From the cell containing the given text, extract its center point as (x, y) coordinate. 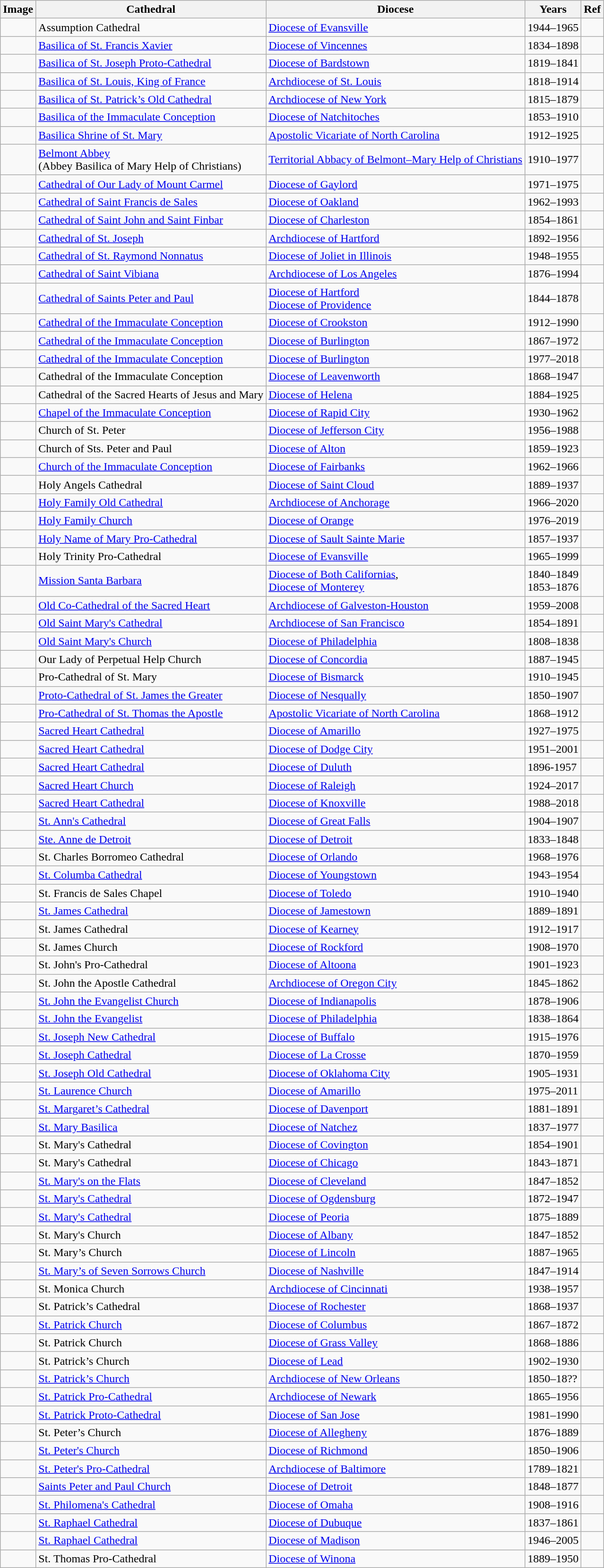
St. Peter's Pro-Cathedral (151, 1469)
Cathedral of Saint John and Saint Finbar (151, 220)
Sacred Heart Church (151, 785)
1951–2001 (553, 749)
Diocese of Helena (396, 395)
Cathedral of Saint Vibiana (151, 274)
1966–2020 (553, 502)
1905–1931 (553, 1073)
Diocese of Covington (396, 1145)
1859–1923 (553, 448)
1884–1925 (553, 395)
Basilica Shrine of St. Mary (151, 135)
Basilica of St. Patrick’s Old Cathedral (151, 99)
1850–1907 (553, 695)
Diocese of Saint Cloud (396, 484)
1908–1970 (553, 947)
1901–1923 (553, 965)
1962–1966 (553, 466)
St. Mary's on the Flats (151, 1181)
Diocese of Great Falls (396, 821)
St. Patrick’s Cathedral (151, 1307)
Years (553, 9)
Diocese of HartfordDiocese of Providence (396, 299)
St. Joseph Cathedral (151, 1055)
1870–1959 (553, 1055)
1912–1925 (553, 135)
1853–1910 (553, 117)
1889–1937 (553, 484)
1930–1962 (553, 413)
Image (18, 9)
Diocese of Fairbanks (396, 466)
1837–1861 (553, 1523)
1927–1975 (553, 731)
Diocese of Omaha (396, 1505)
1843–1871 (553, 1163)
1838–1864 (553, 1019)
Territorial Abbacy of Belmont–Mary Help of Christians (396, 160)
1915–1976 (553, 1037)
Diocese of Bismarck (396, 677)
1946–2005 (553, 1541)
Diocese of Altoona (396, 965)
Ref (593, 9)
Ste. Anne de Detroit (151, 839)
St. Peter’s Church (151, 1433)
1910–1940 (553, 893)
Diocese of Duluth (396, 767)
St. John's Pro-Cathedral (151, 965)
Belmont Abbey(Abbey Basilica of Mary Help of Christians) (151, 160)
St. Mary’s of Seven Sorrows Church (151, 1271)
St. Joseph Old Cathedral (151, 1073)
Archdiocese of Baltimore (396, 1469)
Diocese of Indianapolis (396, 1001)
1924–2017 (553, 785)
Cathedral of Our Lady of Mount Carmel (151, 184)
Diocese of La Crosse (396, 1055)
1868–1912 (553, 713)
Old Co-Cathedral of the Sacred Heart (151, 605)
Chapel of the Immaculate Conception (151, 413)
Archdiocese of St. Louis (396, 81)
1865–1956 (553, 1396)
Cathedral of St. Raymond Nonnatus (151, 256)
1887–1945 (553, 659)
Holy Family Old Cathedral (151, 502)
Archdiocese of New Orleans (396, 1378)
Cathedral of St. Joseph (151, 238)
Diocese of Natchez (396, 1127)
Saints Peter and Paul Church (151, 1487)
Diocese of Lead (396, 1361)
Diocese of Toledo (396, 893)
Our Lady of Perpetual Help Church (151, 659)
1789–1821 (553, 1469)
Basilica of St. Joseph Proto-Cathedral (151, 63)
St. Patrick Proto-Cathedral (151, 1414)
1912–1990 (553, 323)
Diocese of Bardstown (396, 63)
1850–18?? (553, 1378)
Diocese of Madison (396, 1541)
1833–1848 (553, 839)
Diocese of Chicago (396, 1163)
Diocese of Dubuque (396, 1523)
Archdiocese of Galveston-Houston (396, 605)
1976–2019 (553, 520)
Old Saint Mary's Cathedral (151, 623)
Mission Santa Barbara (151, 581)
St. Joseph New Cathedral (151, 1037)
1850–1906 (553, 1451)
Diocese of Gaylord (396, 184)
Diocese of Joliet in Illinois (396, 256)
1981–1990 (553, 1414)
1887–1965 (553, 1253)
St. John the Evangelist (151, 1019)
Church of St. Peter (151, 431)
1971–1975 (553, 184)
Archdiocese of Anchorage (396, 502)
Archdiocese of Newark (396, 1396)
St. James Church (151, 947)
1867–1972 (553, 341)
1848–1877 (553, 1487)
1965–1999 (553, 557)
Old Saint Mary's Church (151, 641)
Pro-Cathedral of St. Thomas the Apostle (151, 713)
Archdiocese of Oregon City (396, 983)
Archdiocese of San Francisco (396, 623)
1944–1965 (553, 27)
1840–18491853–1876 (553, 581)
1815–1879 (553, 99)
Basilica of the Immaculate Conception (151, 117)
St. Patrick Pro-Cathedral (151, 1396)
Diocese of Oakland (396, 202)
Diocese of Nesqually (396, 695)
Pro-Cathedral of St. Mary (151, 677)
Diocese of Rockford (396, 947)
Diocese of Charleston (396, 220)
Diocese of Youngstown (396, 875)
Diocese of Vincennes (396, 45)
1845–1862 (553, 983)
Diocese of Lincoln (396, 1253)
Diocese (396, 9)
Diocese of Winona (396, 1559)
1908–1916 (553, 1505)
St. Thomas Pro-Cathedral (151, 1559)
1876–1889 (553, 1433)
St. Margaret’s Cathedral (151, 1109)
1854–1891 (553, 623)
1912–1917 (553, 929)
Diocese of Peoria (396, 1217)
Diocese of Knoxville (396, 803)
Cathedral of Saint Francis de Sales (151, 202)
Holy Family Church (151, 520)
1878–1906 (553, 1001)
Diocese of Rochester (396, 1307)
1910–1945 (553, 677)
Diocese of Rapid City (396, 413)
1938–1957 (553, 1289)
St. Francis de Sales Chapel (151, 893)
St. John the Apostle Cathedral (151, 983)
St. Columba Cathedral (151, 875)
1868–1937 (553, 1307)
1867–1872 (553, 1325)
Diocese of Buffalo (396, 1037)
Cathedral of Saints Peter and Paul (151, 299)
1962–1993 (553, 202)
1977–2018 (553, 359)
1868–1886 (553, 1343)
1818–1914 (553, 81)
1892–1956 (553, 238)
St. Mary Basilica (151, 1127)
1881–1891 (553, 1109)
1902–1930 (553, 1361)
St. Philomena's Cathedral (151, 1505)
St. John the Evangelist Church (151, 1001)
Diocese of Sault Sainte Marie (396, 538)
1857–1937 (553, 538)
1854–1901 (553, 1145)
Diocese of Natchitoches (396, 117)
Diocese of Davenport (396, 1109)
Diocese of Albany (396, 1235)
1875–1889 (553, 1217)
Archdiocese of Cincinnati (396, 1289)
1889–1891 (553, 911)
Diocese of Concordia (396, 659)
1889–1950 (553, 1559)
Holy Trinity Pro-Cathedral (151, 557)
Diocese of Jefferson City (396, 431)
1868–1947 (553, 377)
1956–1988 (553, 431)
Diocese of Richmond (396, 1451)
Cathedral of the Sacred Hearts of Jesus and Mary (151, 395)
1975–2011 (553, 1091)
St. Ann's Cathedral (151, 821)
Diocese of Orlando (396, 857)
Archdiocese of Los Angeles (396, 274)
Diocese of Columbus (396, 1325)
Proto-Cathedral of St. James the Greater (151, 695)
Holy Name of Mary Pro-Cathedral (151, 538)
Church of the Immaculate Conception (151, 466)
Holy Angels Cathedral (151, 484)
1854–1861 (553, 220)
Basilica of St. Francis Xavier (151, 45)
Diocese of Allegheny (396, 1433)
Basilica of St. Louis, King of France (151, 81)
Archdiocese of New York (396, 99)
1968–1976 (553, 857)
1819–1841 (553, 63)
1910–1977 (553, 160)
1872–1947 (553, 1199)
1959–2008 (553, 605)
1904–1907 (553, 821)
Assumption Cathedral (151, 27)
Diocese of Dodge City (396, 749)
Diocese of Alton (396, 448)
St. Laurence Church (151, 1091)
Diocese of Cleveland (396, 1181)
St. Peter's Church (151, 1451)
1988–2018 (553, 803)
Diocese of Oklahoma City (396, 1073)
Diocese of Ogdensburg (396, 1199)
Diocese of Jamestown (396, 911)
St. Mary's Church (151, 1235)
1847–1914 (553, 1271)
St. Charles Borromeo Cathedral (151, 857)
St. Mary’s Church (151, 1253)
Diocese of Raleigh (396, 785)
1837–1977 (553, 1127)
Church of Sts. Peter and Paul (151, 448)
Diocese of Crookston (396, 323)
1808–1838 (553, 641)
1876–1994 (553, 274)
Diocese of Leavenworth (396, 377)
St. Monica Church (151, 1289)
Cathedral (151, 9)
Diocese of Orange (396, 520)
Diocese of Grass Valley (396, 1343)
1943–1954 (553, 875)
Diocese of Both Californias,Diocese of Monterey (396, 581)
1948–1955 (553, 256)
1834–1898 (553, 45)
Diocese of Nashville (396, 1271)
1844–1878 (553, 299)
Diocese of Kearney (396, 929)
1896-1957 (553, 767)
Diocese of San Jose (396, 1414)
Archdiocese of Hartford (396, 238)
